Scan for the cell matching the given text and deliver its (X, Y) coordinate at center. 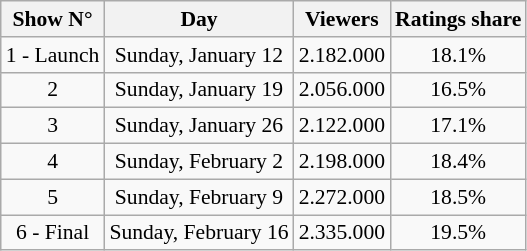
16.5% (458, 90)
2.182.000 (342, 55)
2.198.000 (342, 162)
Sunday, January 12 (198, 55)
4 (53, 162)
18.4% (458, 162)
Sunday, January 26 (198, 126)
Show N° (53, 19)
5 (53, 197)
2 (53, 90)
2.335.000 (342, 233)
Day (198, 19)
17.1% (458, 126)
Sunday, February 16 (198, 233)
Viewers (342, 19)
18.5% (458, 197)
2.122.000 (342, 126)
Ratings share (458, 19)
Sunday, January 19 (198, 90)
2.272.000 (342, 197)
6 - Final (53, 233)
19.5% (458, 233)
Sunday, February 9 (198, 197)
1 - Launch (53, 55)
2.056.000 (342, 90)
18.1% (458, 55)
3 (53, 126)
Sunday, February 2 (198, 162)
